Return [x, y] of the center of cell containing provided text 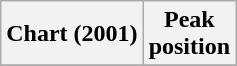
Chart (2001) [72, 34]
Peakposition [189, 34]
